Search for the cell housing the specified text and yield its (x, y) center coordinate. 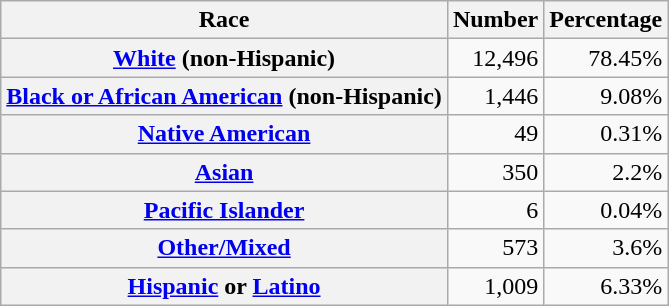
0.04% (606, 210)
Percentage (606, 20)
12,496 (495, 58)
0.31% (606, 134)
Native American (224, 134)
9.08% (606, 96)
Pacific Islander (224, 210)
Race (224, 20)
78.45% (606, 58)
1,446 (495, 96)
3.6% (606, 248)
Asian (224, 172)
6.33% (606, 286)
49 (495, 134)
2.2% (606, 172)
350 (495, 172)
573 (495, 248)
1,009 (495, 286)
Hispanic or Latino (224, 286)
Number (495, 20)
6 (495, 210)
White (non-Hispanic) (224, 58)
Black or African American (non-Hispanic) (224, 96)
Other/Mixed (224, 248)
